Locate the cell with the specified text and output its [X, Y] center coordinate. 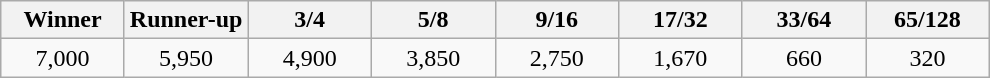
2,750 [557, 58]
4,900 [310, 58]
17/32 [681, 20]
3/4 [310, 20]
320 [928, 58]
3,850 [433, 58]
7,000 [63, 58]
9/16 [557, 20]
65/128 [928, 20]
660 [804, 58]
Runner-up [186, 20]
5,950 [186, 58]
5/8 [433, 20]
1,670 [681, 58]
33/64 [804, 20]
Winner [63, 20]
